Search for the cell housing the specified text and yield its (x, y) center coordinate. 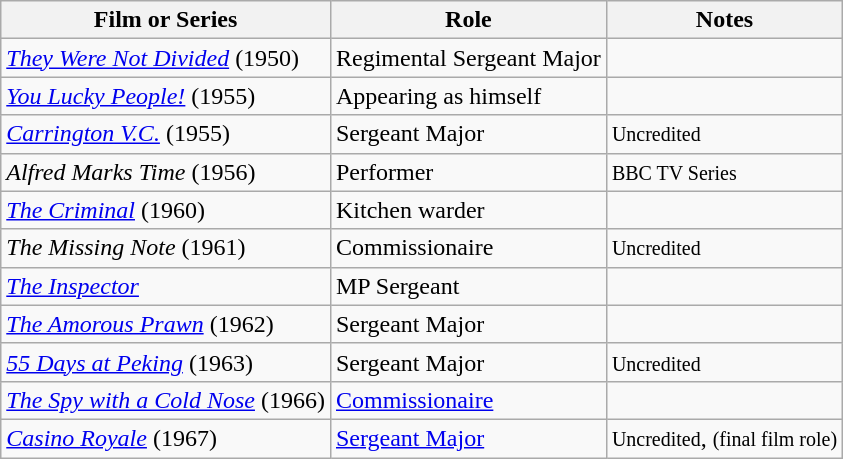
Uncredited, (final film role) (724, 438)
The Spy with a Cold Nose (1966) (166, 400)
The Inspector (166, 286)
Film or Series (166, 20)
The Criminal (1960) (166, 210)
Regimental Sergeant Major (468, 58)
Notes (724, 20)
Kitchen warder (468, 210)
Carrington V.C. (1955) (166, 134)
Casino Royale (1967) (166, 438)
The Amorous Prawn (1962) (166, 324)
Appearing as himself (468, 96)
BBC TV Series (724, 172)
Role (468, 20)
The Missing Note (1961) (166, 248)
They Were Not Divided (1950) (166, 58)
Performer (468, 172)
Alfred Marks Time (1956) (166, 172)
MP Sergeant (468, 286)
You Lucky People! (1955) (166, 96)
55 Days at Peking (1963) (166, 362)
